Capture the cell that displays the provided text and extract its [X, Y] central coordinate. 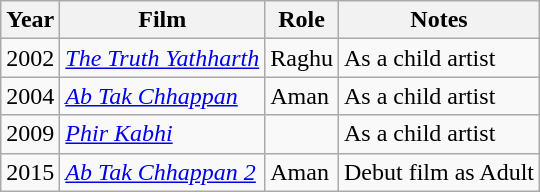
Ab Tak Chhappan [162, 96]
2009 [30, 134]
2015 [30, 172]
Year [30, 20]
Role [302, 20]
2002 [30, 58]
Ab Tak Chhappan 2 [162, 172]
2004 [30, 96]
The Truth Yathharth [162, 58]
Raghu [302, 58]
Phir Kabhi [162, 134]
Notes [438, 20]
Film [162, 20]
Debut film as Adult [438, 172]
